Output the [x, y] coordinate of the center of the cell containing the given text.  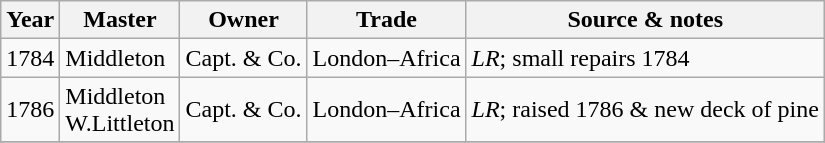
Source & notes [645, 20]
Master [120, 20]
Trade [386, 20]
LR; raised 1786 & new deck of pine [645, 110]
Year [30, 20]
1784 [30, 58]
1786 [30, 110]
MiddletonW.Littleton [120, 110]
Owner [244, 20]
LR; small repairs 1784 [645, 58]
Middleton [120, 58]
